Determine the (X, Y) coordinate at the center of the cell enclosing the given text.  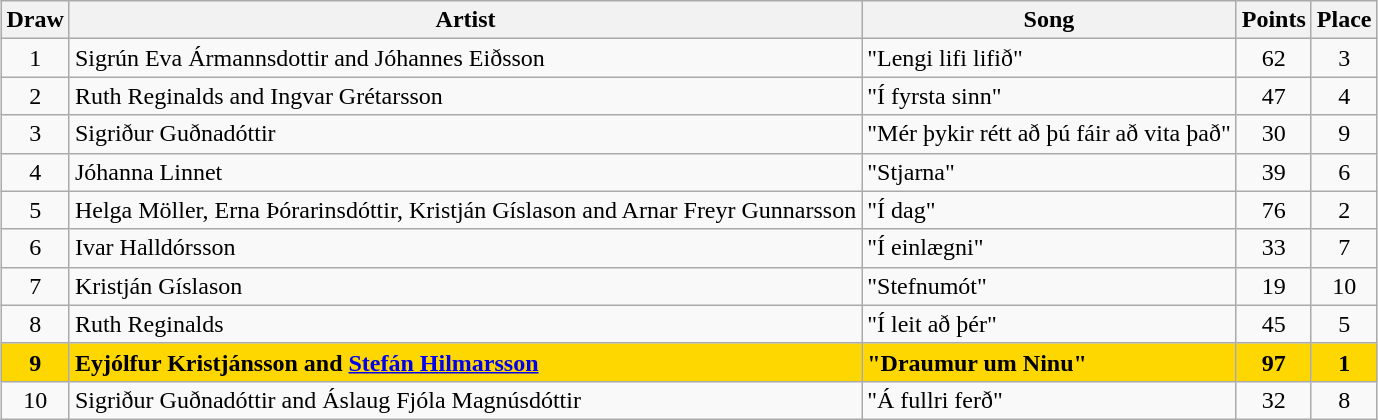
45 (1274, 324)
Eyjólfur Kristjánsson and Stefán Hilmarsson (465, 362)
"Stjarna" (1050, 172)
"Í leit að þér" (1050, 324)
"Draumur um Ninu" (1050, 362)
30 (1274, 134)
32 (1274, 400)
33 (1274, 248)
Jóhanna Linnet (465, 172)
Helga Möller, Erna Þórarinsdóttir, Kristján Gíslason and Arnar Freyr Gunnarsson (465, 210)
76 (1274, 210)
"Í einlægni" (1050, 248)
"Í fyrsta sinn" (1050, 96)
39 (1274, 172)
"Í dag" (1050, 210)
"Á fullri ferð" (1050, 400)
Points (1274, 20)
Song (1050, 20)
Ruth Reginalds (465, 324)
Sigrún Eva Ármannsdottir and Jóhannes Eiðsson (465, 58)
Artist (465, 20)
Draw (35, 20)
19 (1274, 286)
"Lengi lifi lifið" (1050, 58)
62 (1274, 58)
97 (1274, 362)
Place (1344, 20)
"Stefnumót" (1050, 286)
47 (1274, 96)
Sigriður Guðnadóttir and Áslaug Fjóla Magnúsdóttir (465, 400)
"Mér þykir rétt að þú fáir að vita það" (1050, 134)
Ivar Halldórsson (465, 248)
Kristján Gíslason (465, 286)
Sigriður Guðnadóttir (465, 134)
Ruth Reginalds and Ingvar Grétarsson (465, 96)
